Return the (x, y) coordinate for the center point of the cell that contains the specified text.  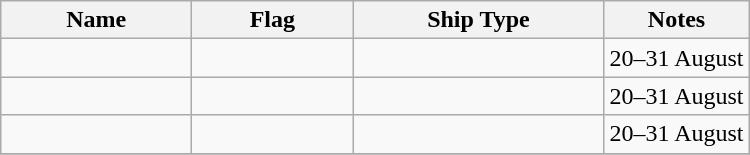
Notes (676, 20)
Name (96, 20)
Ship Type (478, 20)
Flag (272, 20)
